Determine the [x, y] coordinate at the center of the cell enclosing the given text.  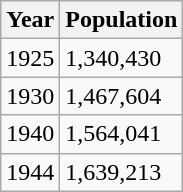
1,639,213 [122, 172]
1925 [30, 58]
1930 [30, 96]
1940 [30, 134]
Year [30, 20]
1,340,430 [122, 58]
1,564,041 [122, 134]
Population [122, 20]
1944 [30, 172]
1,467,604 [122, 96]
